For the text-containing cell, return its midpoint in (x, y) coordinate format. 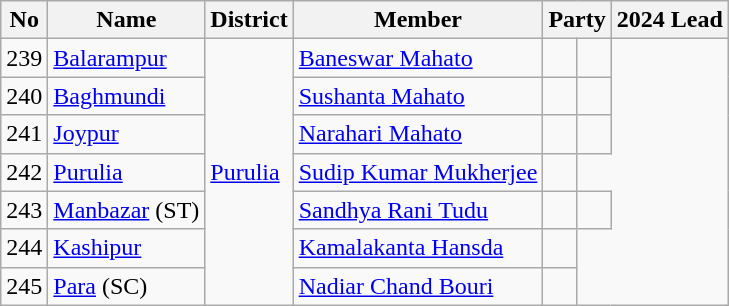
Para (SC) (126, 286)
Nadiar Chand Bouri (418, 286)
Name (126, 20)
240 (24, 96)
245 (24, 286)
Sushanta Mahato (418, 96)
Balarampur (126, 58)
No (24, 20)
2024 Lead (670, 20)
Baneswar Mahato (418, 58)
Kamalakanta Hansda (418, 248)
Sudip Kumar Mukherjee (418, 172)
244 (24, 248)
239 (24, 58)
Joypur (126, 134)
241 (24, 134)
Manbazar (ST) (126, 210)
Party (577, 20)
Sandhya Rani Tudu (418, 210)
Baghmundi (126, 96)
District (249, 20)
Kashipur (126, 248)
Narahari Mahato (418, 134)
243 (24, 210)
Member (418, 20)
242 (24, 172)
